Extract the (x, y) coordinate from the center of the cell holding the provided text.  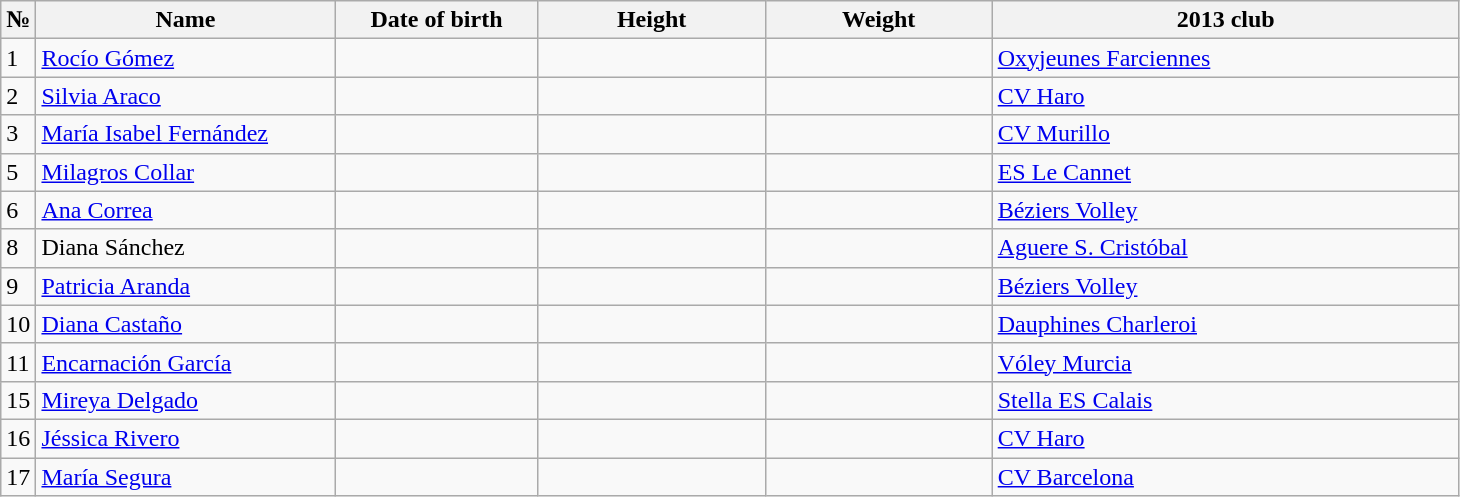
Stella ES Calais (1226, 400)
8 (18, 248)
Weight (878, 20)
3 (18, 134)
María Segura (186, 477)
Silvia Araco (186, 96)
15 (18, 400)
Diana Sánchez (186, 248)
№ (18, 20)
María Isabel Fernández (186, 134)
Diana Castaño (186, 324)
Name (186, 20)
6 (18, 210)
Oxyjeunes Farciennes (1226, 58)
Vóley Murcia (1226, 362)
Mireya Delgado (186, 400)
17 (18, 477)
Aguere S. Cristóbal (1226, 248)
10 (18, 324)
Date of birth (436, 20)
Milagros Collar (186, 172)
2 (18, 96)
Encarnación García (186, 362)
2013 club (1226, 20)
Height (652, 20)
5 (18, 172)
16 (18, 438)
Ana Correa (186, 210)
CV Murillo (1226, 134)
Rocío Gómez (186, 58)
11 (18, 362)
Jéssica Rivero (186, 438)
ES Le Cannet (1226, 172)
9 (18, 286)
Dauphines Charleroi (1226, 324)
CV Barcelona (1226, 477)
1 (18, 58)
Patricia Aranda (186, 286)
